Pinpoint the cell where the given text exists, returning its [x, y] midpoint coordinate. 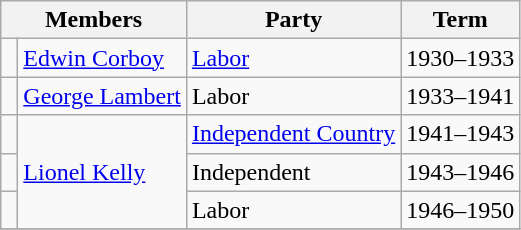
Edwin Corboy [102, 58]
Independent [293, 172]
1930–1933 [460, 58]
1933–1941 [460, 96]
1941–1943 [460, 134]
George Lambert [102, 96]
Term [460, 20]
1946–1950 [460, 210]
Independent Country [293, 134]
Members [94, 20]
Party [293, 20]
Lionel Kelly [102, 172]
1943–1946 [460, 172]
